Pinpoint the cell where the given text exists, returning its [X, Y] midpoint coordinate. 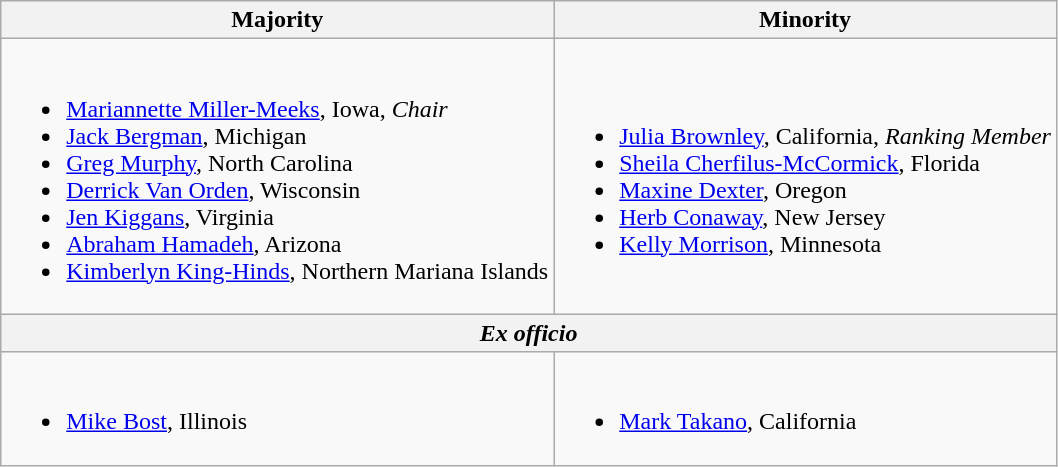
Julia Brownley, California, Ranking MemberSheila Cherfilus-McCormick, FloridaMaxine Dexter, OregonHerb Conaway, New JerseyKelly Morrison, Minnesota [806, 176]
Mark Takano, California [806, 408]
Mike Bost, Illinois [278, 408]
Majority [278, 20]
Ex officio [529, 333]
Minority [806, 20]
